Provide the [x, y] coordinate of the cell's center where the given text is located.  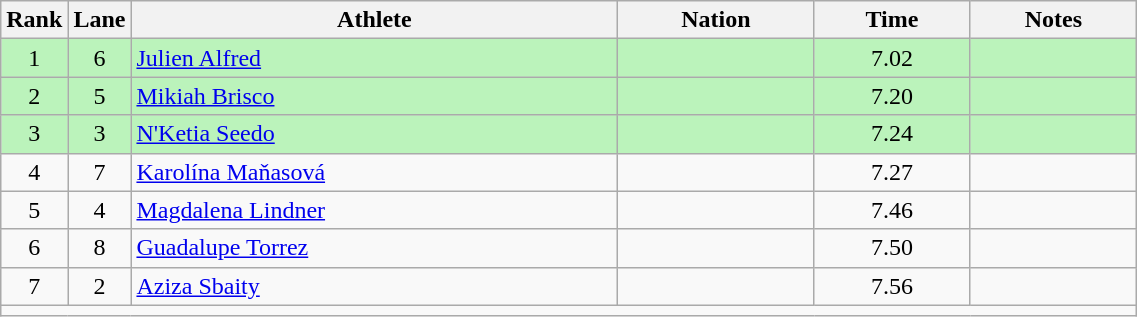
Guadalupe Torrez [374, 248]
Karolína Maňasová [374, 172]
Julien Alfred [374, 58]
Nation [716, 20]
Athlete [374, 20]
Notes [1054, 20]
Magdalena Lindner [374, 210]
7.46 [892, 210]
1 [34, 58]
Lane [100, 20]
7.27 [892, 172]
Aziza Sbaity [374, 286]
Rank [34, 20]
7.56 [892, 286]
7.24 [892, 134]
7.50 [892, 248]
7.20 [892, 96]
Time [892, 20]
8 [100, 248]
7.02 [892, 58]
N'Ketia Seedo [374, 134]
Mikiah Brisco [374, 96]
